From the cell containing the given text, extract its center point as (x, y) coordinate. 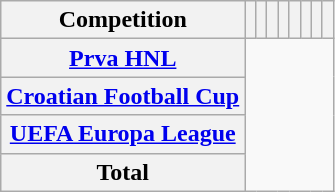
Croatian Football Cup (123, 96)
Prva HNL (123, 58)
UEFA Europa League (123, 134)
Total (123, 172)
Competition (123, 20)
